Identify which cell holds the provided text, then report its (X, Y) central coordinate. 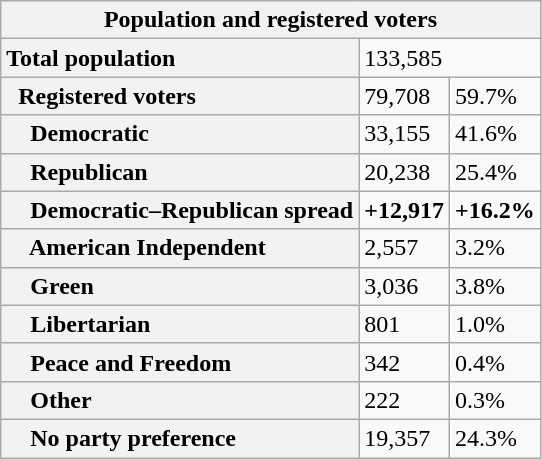
801 (404, 324)
20,238 (404, 172)
Other (180, 400)
3,036 (404, 286)
19,357 (404, 438)
24.3% (494, 438)
Libertarian (180, 324)
3.8% (494, 286)
Republican (180, 172)
222 (404, 400)
41.6% (494, 134)
Total population (180, 58)
No party preference (180, 438)
1.0% (494, 324)
33,155 (404, 134)
79,708 (404, 96)
Green (180, 286)
Democratic (180, 134)
3.2% (494, 248)
Population and registered voters (270, 20)
+12,917 (404, 210)
133,585 (450, 58)
Peace and Freedom (180, 362)
+16.2% (494, 210)
59.7% (494, 96)
25.4% (494, 172)
0.4% (494, 362)
Democratic–Republican spread (180, 210)
0.3% (494, 400)
Registered voters (180, 96)
2,557 (404, 248)
American Independent (180, 248)
342 (404, 362)
